Return the [X, Y] coordinate for the center point of the cell that contains the specified text.  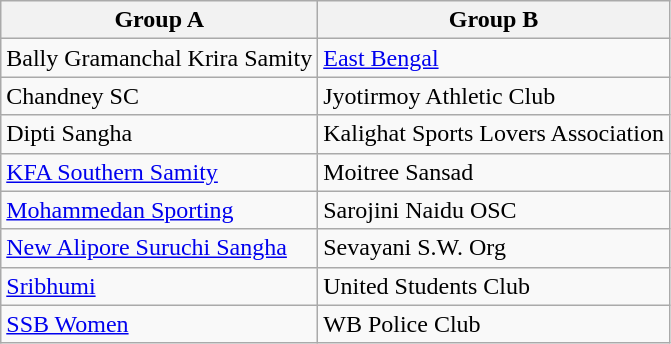
New Alipore Suruchi Sangha [160, 248]
Dipti Sangha [160, 134]
Kalighat Sports Lovers Association [494, 134]
Chandney SC [160, 96]
KFA Southern Samity [160, 172]
Group B [494, 20]
Jyotirmoy Athletic Club [494, 96]
Sribhumi [160, 286]
Sarojini Naidu OSC [494, 210]
Moitree Sansad [494, 172]
United Students Club [494, 286]
East Bengal [494, 58]
SSB Women [160, 324]
Bally Gramanchal Krira Samity [160, 58]
Mohammedan Sporting [160, 210]
Group A [160, 20]
Sevayani S.W. Org [494, 248]
WB Police Club [494, 324]
